Return the [X, Y] coordinate for the center point of the cell that contains the specified text.  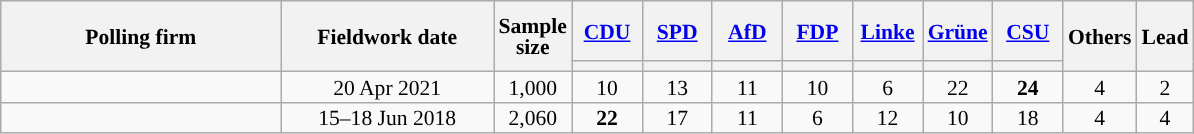
15–18 Jun 2018 [388, 118]
AfD [747, 31]
2 [1166, 86]
24 [1028, 86]
Others [1100, 36]
Polling firm [141, 36]
17 [677, 118]
1,000 [533, 86]
20 Apr 2021 [388, 86]
Grüne [958, 31]
13 [677, 86]
CSU [1028, 31]
CDU [607, 31]
Linke [887, 31]
Samplesize [533, 36]
18 [1028, 118]
12 [887, 118]
SPD [677, 31]
FDP [817, 31]
2,060 [533, 118]
Fieldwork date [388, 36]
Lead [1166, 36]
